Pinpoint the cell where the given text exists, returning its (X, Y) midpoint coordinate. 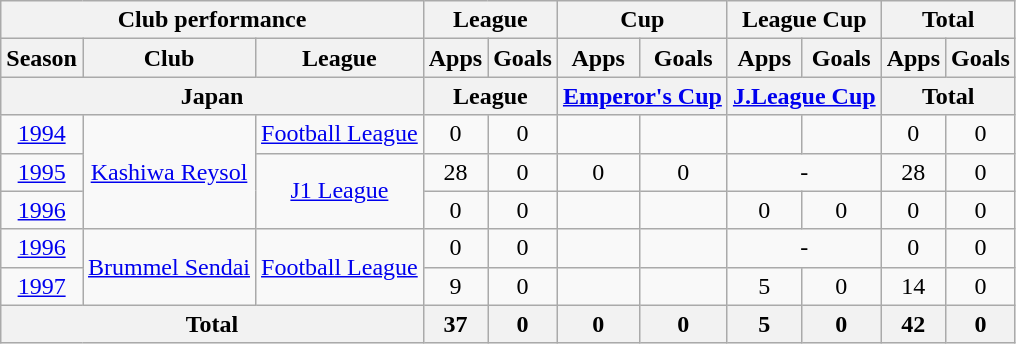
Season (42, 58)
Japan (212, 96)
League Cup (804, 20)
Emperor's Cup (642, 96)
9 (455, 286)
Club performance (212, 20)
Club (168, 58)
1994 (42, 134)
1997 (42, 286)
1995 (42, 172)
J.League Cup (804, 96)
J1 League (340, 191)
14 (913, 286)
37 (455, 324)
42 (913, 324)
Brummel Sendai (168, 267)
Kashiwa Reysol (168, 172)
Cup (642, 20)
